Return the [x, y] coordinate for the center point of the cell that contains the specified text.  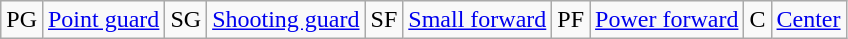
PG [22, 20]
SG [186, 20]
PF [571, 20]
Center [808, 20]
C [758, 20]
Point guard [103, 20]
Power forward [667, 20]
Shooting guard [286, 20]
Small forward [478, 20]
SF [384, 20]
